Provide the (X, Y) coordinate of the cell's center where the given text is located.  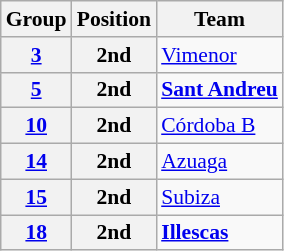
Illescas (220, 233)
Vimenor (220, 55)
Team (220, 19)
Córdoba B (220, 126)
15 (36, 197)
Subiza (220, 197)
Azuaga (220, 162)
3 (36, 55)
14 (36, 162)
Group (36, 19)
10 (36, 126)
5 (36, 90)
Sant Andreu (220, 90)
18 (36, 233)
Position (114, 19)
